Find where the given text appears and provide that cell's center as [x, y] coordinate. 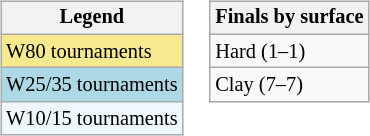
Finals by surface [289, 18]
Clay (7–7) [289, 85]
Legend [92, 18]
Hard (1–1) [289, 51]
W80 tournaments [92, 51]
W10/15 tournaments [92, 119]
W25/35 tournaments [92, 85]
